From the cell containing the given text, extract its center point as [x, y] coordinate. 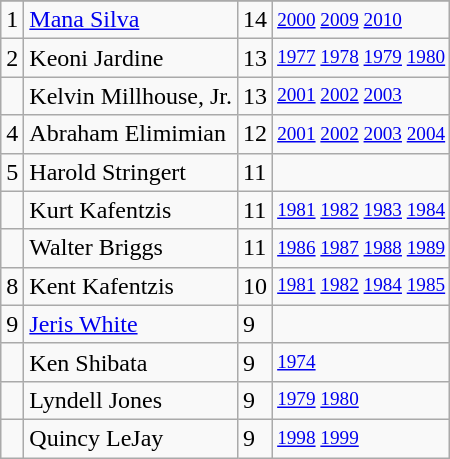
5 [12, 172]
4 [12, 134]
Walter Briggs [131, 248]
Harold Stringert [131, 172]
8 [12, 286]
1998 1999 [362, 438]
Abraham Elimimian [131, 134]
2001 2002 2003 2004 [362, 134]
1981 1982 1983 1984 [362, 210]
Lyndell Jones [131, 400]
1979 1980 [362, 400]
Keoni Jardine [131, 58]
Ken Shibata [131, 362]
Kelvin Millhouse, Jr. [131, 96]
Quincy LeJay [131, 438]
2000 2009 2010 [362, 20]
10 [256, 286]
14 [256, 20]
1 [12, 20]
Kent Kafentzis [131, 286]
2001 2002 2003 [362, 96]
Kurt Kafentzis [131, 210]
Mana Silva [131, 20]
12 [256, 134]
1974 [362, 362]
Jeris White [131, 324]
1986 1987 1988 1989 [362, 248]
1981 1982 1984 1985 [362, 286]
2 [12, 58]
1977 1978 1979 1980 [362, 58]
